Scan for the cell matching the given text and deliver its [x, y] coordinate at center. 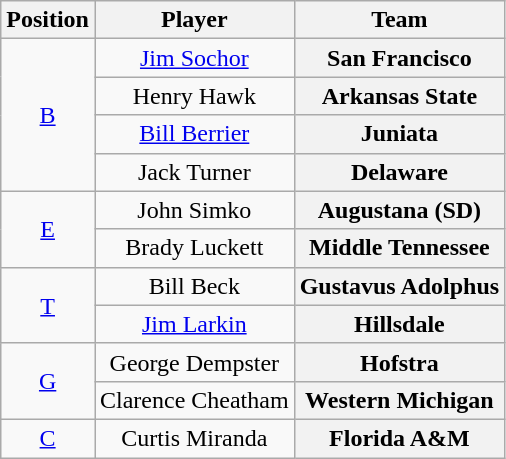
Brady Luckett [194, 248]
Bill Berrier [194, 134]
Arkansas State [400, 96]
T [48, 305]
Delaware [400, 172]
George Dempster [194, 362]
Team [400, 20]
Jim Larkin [194, 324]
B [48, 115]
Juniata [400, 134]
Western Michigan [400, 400]
G [48, 381]
Middle Tennessee [400, 248]
Position [48, 20]
Jack Turner [194, 172]
E [48, 229]
Player [194, 20]
C [48, 438]
Florida A&M [400, 438]
Augustana (SD) [400, 210]
Hillsdale [400, 324]
Henry Hawk [194, 96]
Clarence Cheatham [194, 400]
Jim Sochor [194, 58]
Hofstra [400, 362]
Curtis Miranda [194, 438]
San Francisco [400, 58]
Gustavus Adolphus [400, 286]
Bill Beck [194, 286]
John Simko [194, 210]
